Output the (X, Y) coordinate of the center of the cell containing the given text.  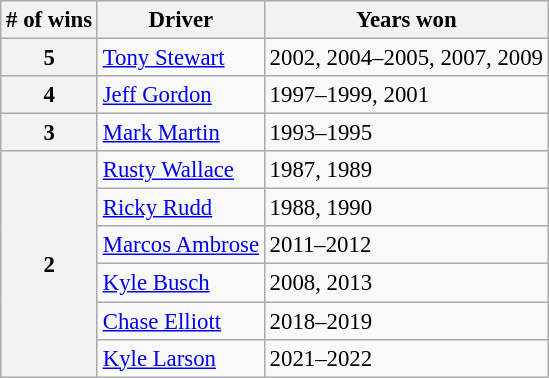
2008, 2013 (406, 283)
Rusty Wallace (180, 170)
Mark Martin (180, 133)
1993–1995 (406, 133)
Kyle Larson (180, 358)
2 (50, 264)
1997–1999, 2001 (406, 95)
5 (50, 58)
3 (50, 133)
4 (50, 95)
Marcos Ambrose (180, 245)
1987, 1989 (406, 170)
Chase Elliott (180, 321)
Years won (406, 20)
2002, 2004–2005, 2007, 2009 (406, 58)
Ricky Rudd (180, 208)
Jeff Gordon (180, 95)
# of wins (50, 20)
Tony Stewart (180, 58)
2018–2019 (406, 321)
Kyle Busch (180, 283)
Driver (180, 20)
2011–2012 (406, 245)
1988, 1990 (406, 208)
2021–2022 (406, 358)
